Pinpoint the cell where the given text exists, returning its [x, y] midpoint coordinate. 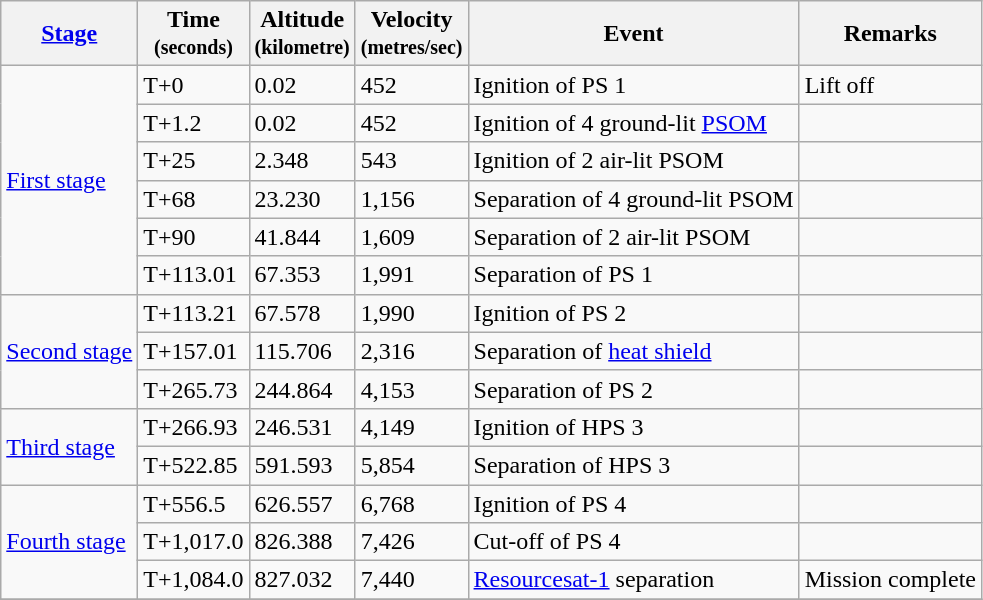
23.230 [302, 199]
Ignition of 4 ground-lit PSOM [634, 123]
T+266.93 [194, 427]
Separation of 2 air-lit PSOM [634, 237]
4,153 [412, 389]
Ignition of HPS 3 [634, 427]
591.593 [302, 465]
2,316 [412, 351]
Separation of HPS 3 [634, 465]
Remarks [890, 34]
Separation of 4 ground-lit PSOM [634, 199]
Separation of PS 1 [634, 275]
Altitude (kilometre) [302, 34]
Ignition of PS 2 [634, 313]
Separation of PS 2 [634, 389]
Velocity(metres/sec) [412, 34]
67.353 [302, 275]
1,156 [412, 199]
Third stage [70, 446]
Time(seconds) [194, 34]
Lift off [890, 85]
Resourcesat-1 separation [634, 580]
1,991 [412, 275]
T+25 [194, 161]
T+90 [194, 237]
Fourth stage [70, 541]
T+556.5 [194, 503]
826.388 [302, 542]
115.706 [302, 351]
Ignition of PS 4 [634, 503]
7,440 [412, 580]
4,149 [412, 427]
2.348 [302, 161]
1,609 [412, 237]
T+522.85 [194, 465]
67.578 [302, 313]
Cut-off of PS 4 [634, 542]
5,854 [412, 465]
244.864 [302, 389]
Mission complete [890, 580]
Stage [70, 34]
Separation of heat shield [634, 351]
7,426 [412, 542]
T+68 [194, 199]
6,768 [412, 503]
T+1,017.0 [194, 542]
827.032 [302, 580]
41.844 [302, 237]
T+1,084.0 [194, 580]
Event [634, 34]
Ignition of 2 air-lit PSOM [634, 161]
T+0 [194, 85]
T+265.73 [194, 389]
Second stage [70, 351]
543 [412, 161]
T+113.21 [194, 313]
Ignition of PS 1 [634, 85]
T+1.2 [194, 123]
T+157.01 [194, 351]
626.557 [302, 503]
First stage [70, 180]
246.531 [302, 427]
T+113.01 [194, 275]
1,990 [412, 313]
